Find where the given text appears and provide that cell's center as [X, Y] coordinate. 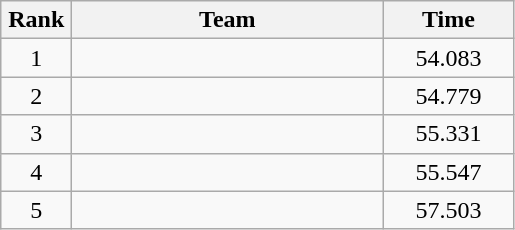
Time [448, 20]
57.503 [448, 210]
54.083 [448, 58]
Team [228, 20]
55.547 [448, 172]
5 [36, 210]
54.779 [448, 96]
4 [36, 172]
2 [36, 96]
3 [36, 134]
55.331 [448, 134]
1 [36, 58]
Rank [36, 20]
